Determine the [X, Y] coordinate at the center of the cell enclosing the given text.  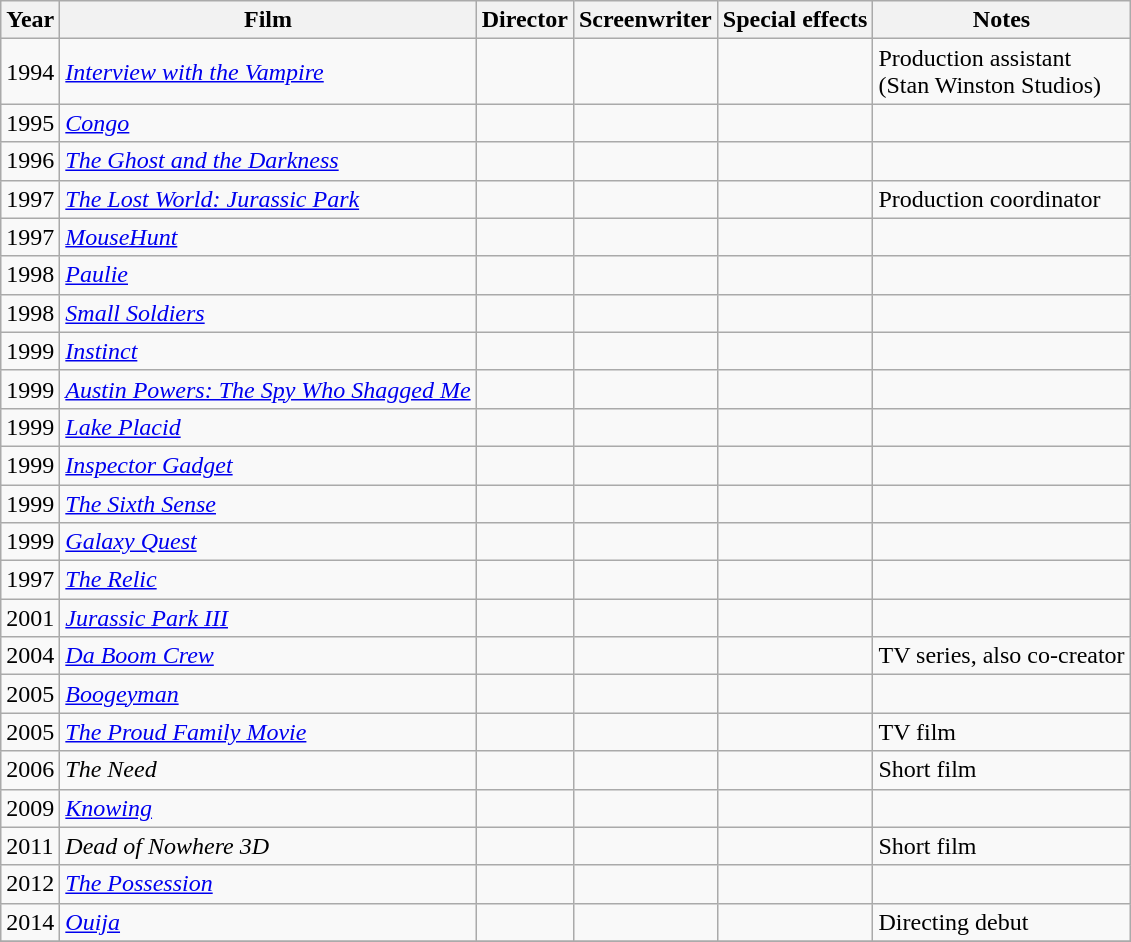
1994 [30, 72]
2004 [30, 656]
2006 [30, 770]
The Sixth Sense [268, 503]
Da Boom Crew [268, 656]
Instinct [268, 351]
MouseHunt [268, 237]
1996 [30, 161]
Interview with the Vampire [268, 72]
Year [30, 20]
1995 [30, 123]
2014 [30, 922]
Austin Powers: The Spy Who Shagged Me [268, 389]
Special effects [795, 20]
2009 [30, 808]
The Relic [268, 580]
The Lost World: Jurassic Park [268, 199]
2011 [30, 846]
Ouija [268, 922]
Directing debut [1002, 922]
Jurassic Park III [268, 618]
Inspector Gadget [268, 465]
TV film [1002, 732]
Dead of Nowhere 3D [268, 846]
Boogeyman [268, 694]
Galaxy Quest [268, 542]
Production assistant(Stan Winston Studios) [1002, 72]
2001 [30, 618]
The Possession [268, 884]
Production coordinator [1002, 199]
The Ghost and the Darkness [268, 161]
The Proud Family Movie [268, 732]
Notes [1002, 20]
2012 [30, 884]
The Need [268, 770]
Knowing [268, 808]
TV series, also co-creator [1002, 656]
Small Soldiers [268, 313]
Screenwriter [645, 20]
Director [524, 20]
Film [268, 20]
Paulie [268, 275]
Congo [268, 123]
Lake Placid [268, 427]
